For the text-containing cell, return its midpoint in (X, Y) coordinate format. 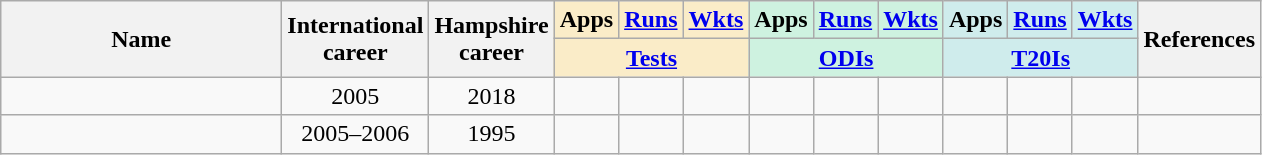
2018 (492, 96)
T20Is (1040, 58)
Internationalcareer (356, 39)
2005–2006 (356, 134)
Hampshirecareer (492, 39)
Name (142, 39)
1995 (492, 134)
Tests (652, 58)
ODIs (846, 58)
References (1200, 39)
2005 (356, 96)
